Find where the given text appears and provide that cell's center as (X, Y) coordinate. 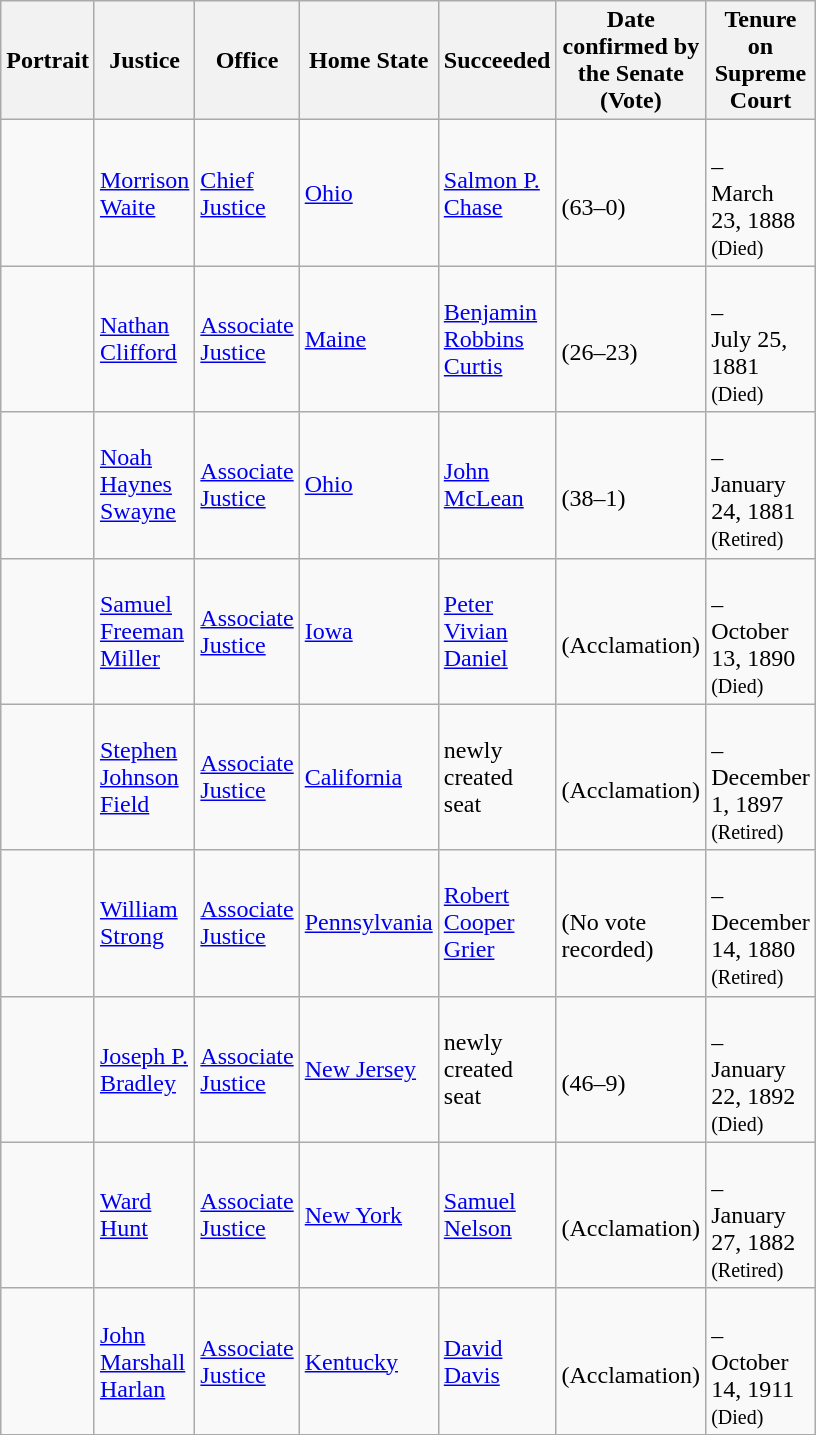
Office (247, 60)
William Strong (144, 923)
Samuel Nelson (497, 1215)
(63–0) (631, 193)
–October 14, 1911(Died) (761, 1361)
Nathan Clifford (144, 339)
Ward Hunt (144, 1215)
California (368, 777)
Home State (368, 60)
Stephen Johnson Field (144, 777)
Noah Haynes Swayne (144, 485)
(38–1) (631, 485)
Chief Justice (247, 193)
Peter Vivian Daniel (497, 631)
Iowa (368, 631)
–December 1, 1897(Retired) (761, 777)
(26–23) (631, 339)
–January 24, 1881(Retired) (761, 485)
Date confirmed by the Senate(Vote) (631, 60)
Samuel Freeman Miller (144, 631)
Robert Cooper Grier (497, 923)
Maine (368, 339)
David Davis (497, 1361)
New York (368, 1215)
Pennsylvania (368, 923)
New Jersey (368, 1069)
–January 27, 1882(Retired) (761, 1215)
–January 22, 1892(Died) (761, 1069)
–October 13, 1890(Died) (761, 631)
Succeeded (497, 60)
Salmon P. Chase (497, 193)
–July 25, 1881(Died) (761, 339)
–December 14, 1880(Retired) (761, 923)
Tenure on Supreme Court (761, 60)
Justice (144, 60)
(46–9) (631, 1069)
John McLean (497, 485)
John Marshall Harlan (144, 1361)
Joseph P. Bradley (144, 1069)
–March 23, 1888(Died) (761, 193)
Kentucky (368, 1361)
Benjamin Robbins Curtis (497, 339)
Portrait (48, 60)
Morrison Waite (144, 193)
(No vote recorded) (631, 923)
